Pinpoint the cell where the given text exists, returning its [X, Y] midpoint coordinate. 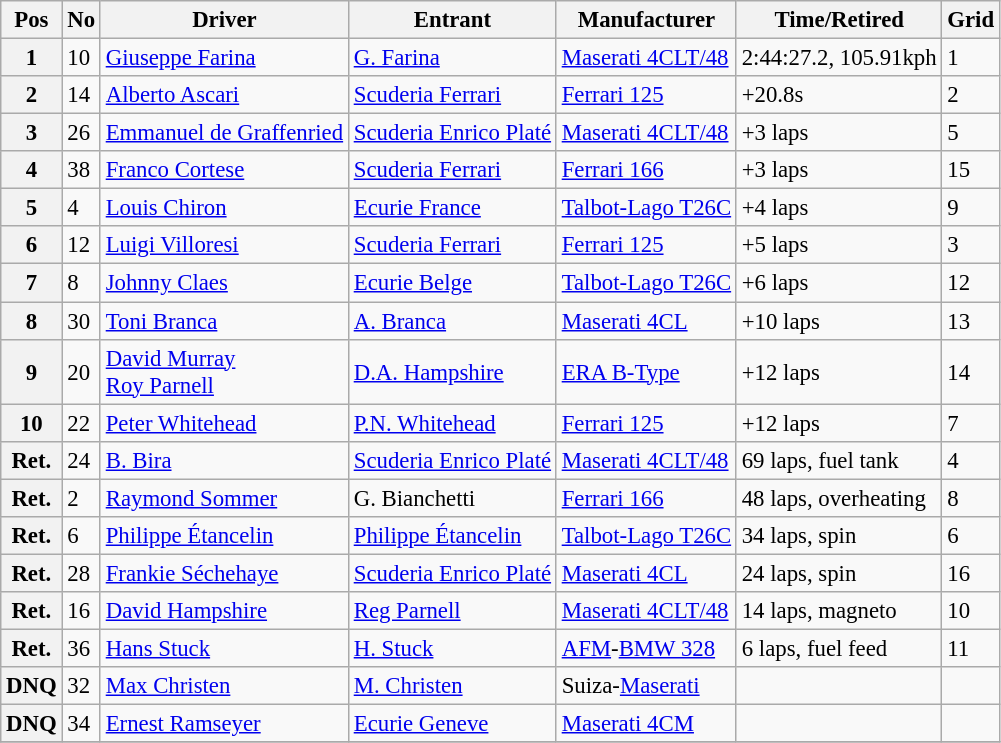
+5 laps [839, 245]
24 [81, 460]
48 laps, overheating [839, 498]
Ecurie Belge [452, 283]
Luigi Villoresi [224, 245]
AFM-BMW 328 [646, 648]
Pos [32, 20]
Manufacturer [646, 20]
38 [81, 170]
+10 laps [839, 321]
Ecurie France [452, 208]
Reg Parnell [452, 611]
B. Bira [224, 460]
Franco Cortese [224, 170]
Ernest Ramseyer [224, 724]
Raymond Sommer [224, 498]
Giuseppe Farina [224, 58]
G. Bianchetti [452, 498]
Time/Retired [839, 20]
A. Branca [452, 321]
Max Christen [224, 686]
11 [970, 648]
22 [81, 423]
+20.8s [839, 95]
Grid [970, 20]
M. Christen [452, 686]
32 [81, 686]
+4 laps [839, 208]
2:44:27.2, 105.91kph [839, 58]
36 [81, 648]
Driver [224, 20]
P.N. Whitehead [452, 423]
Louis Chiron [224, 208]
G. Farina [452, 58]
34 laps, spin [839, 536]
David Murray Roy Parnell [224, 372]
28 [81, 573]
Entrant [452, 20]
Toni Branca [224, 321]
30 [81, 321]
13 [970, 321]
+6 laps [839, 283]
20 [81, 372]
Hans Stuck [224, 648]
Ecurie Geneve [452, 724]
24 laps, spin [839, 573]
69 laps, fuel tank [839, 460]
Peter Whitehead [224, 423]
Suiza-Maserati [646, 686]
14 laps, magneto [839, 611]
ERA B-Type [646, 372]
6 laps, fuel feed [839, 648]
H. Stuck [452, 648]
Frankie Séchehaye [224, 573]
Maserati 4CM [646, 724]
Alberto Ascari [224, 95]
26 [81, 133]
Johnny Claes [224, 283]
D.A. Hampshire [452, 372]
34 [81, 724]
No [81, 20]
15 [970, 170]
David Hampshire [224, 611]
Emmanuel de Graffenried [224, 133]
